Output the (x, y) coordinate of the center of the cell containing the given text.  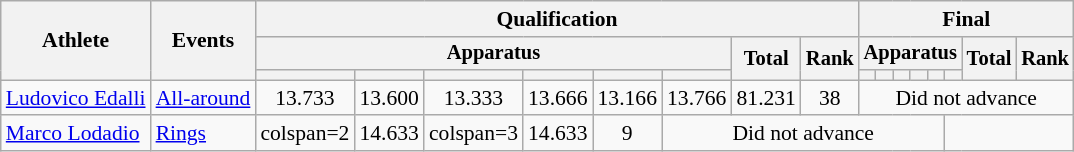
9 (626, 134)
13.666 (558, 98)
81.231 (766, 98)
13.600 (388, 98)
Qualification (556, 19)
Marco Lodadio (76, 134)
Events (204, 40)
13.766 (696, 98)
Final (966, 19)
colspan=2 (304, 134)
38 (830, 98)
Ludovico Edalli (76, 98)
Rings (204, 134)
All-around (204, 98)
Athlete (76, 40)
13.166 (626, 98)
colspan=3 (474, 134)
13.333 (474, 98)
13.733 (304, 98)
